For the text-containing cell, return its midpoint in (x, y) coordinate format. 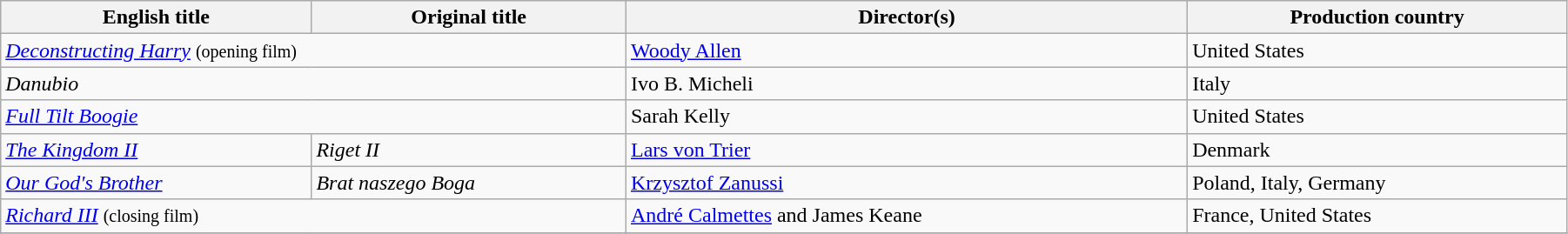
France, United States (1377, 216)
Woody Allen (907, 50)
Original title (469, 17)
Sarah Kelly (907, 117)
Denmark (1377, 150)
Ivo B. Micheli (907, 84)
Lars von Trier (907, 150)
Deconstructing Harry (opening film) (313, 50)
Poland, Italy, Germany (1377, 183)
Danubio (313, 84)
André Calmettes and James Keane (907, 216)
Director(s) (907, 17)
Italy (1377, 84)
Our God's Brother (157, 183)
Full Tilt Boogie (313, 117)
The Kingdom II (157, 150)
English title (157, 17)
Krzysztof Zanussi (907, 183)
Richard III (closing film) (313, 216)
Production country (1377, 17)
Brat naszego Boga (469, 183)
Riget II (469, 150)
